Detect which cell encompasses the target text, then output its [X, Y] center coordinate. 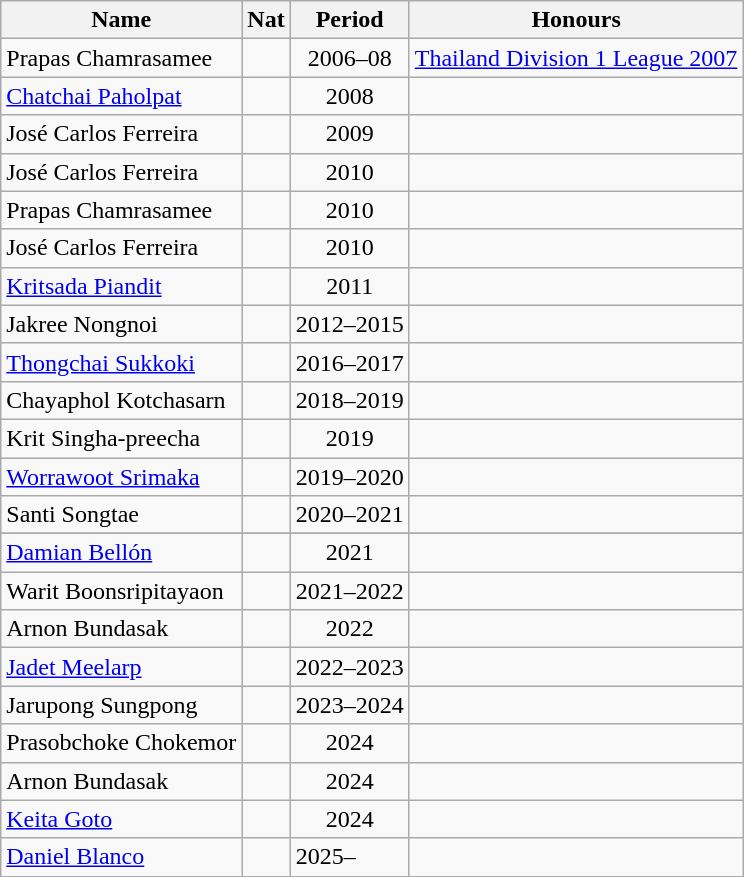
2020–2021 [350, 515]
2021–2022 [350, 591]
Worrawoot Srimaka [122, 477]
Nat [266, 20]
2021 [350, 553]
Krit Singha-preecha [122, 438]
2022–2023 [350, 667]
Warit Boonsripitayaon [122, 591]
Kritsada Piandit [122, 286]
2023–2024 [350, 705]
2018–2019 [350, 400]
Name [122, 20]
Jarupong Sungpong [122, 705]
Thailand Division 1 League 2007 [576, 58]
Santi Songtae [122, 515]
Honours [576, 20]
Prasobchoke Chokemor [122, 743]
2012–2015 [350, 324]
Chatchai Paholpat [122, 96]
Chayaphol Kotchasarn [122, 400]
2008 [350, 96]
2006–08 [350, 58]
Daniel Blanco [122, 857]
Jadet Meelarp [122, 667]
2016–2017 [350, 362]
2009 [350, 134]
2025– [350, 857]
Jakree Nongnoi [122, 324]
2019–2020 [350, 477]
Period [350, 20]
Keita Goto [122, 819]
Damian Bellón [122, 553]
2019 [350, 438]
Thongchai Sukkoki [122, 362]
2011 [350, 286]
2022 [350, 629]
